Scan for the cell matching the given text and deliver its (x, y) coordinate at center. 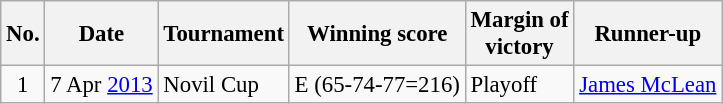
1 (23, 85)
Novil Cup (224, 85)
Margin ofvictory (520, 34)
Date (102, 34)
No. (23, 34)
Tournament (224, 34)
James McLean (648, 85)
Playoff (520, 85)
7 Apr 2013 (102, 85)
Winning score (377, 34)
E (65-74-77=216) (377, 85)
Runner-up (648, 34)
